Scan for the cell matching the given text and deliver its (x, y) coordinate at center. 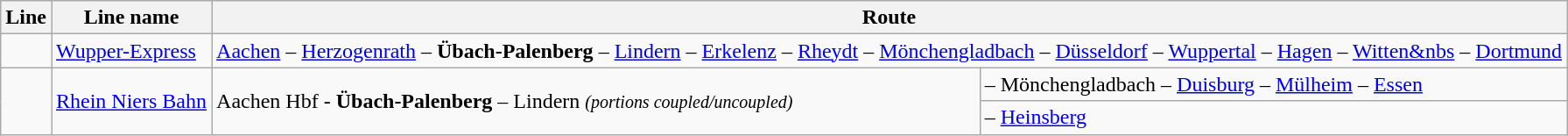
Route (889, 18)
Line (26, 18)
Rhein Niers Bahn (131, 101)
– Mönchengladbach – Duisburg – Mülheim – Essen (1273, 84)
Aachen Hbf - Übach-Palenberg – Lindern (portions coupled/uncoupled) (596, 101)
Wupper-Express (131, 51)
Line name (131, 18)
Aachen – Herzogenrath – Übach-Palenberg – Lindern – Erkelenz – Rheydt – Mönchengladbach – Düsseldorf – Wuppertal – Hagen – Witten&nbs – Dortmund (889, 51)
– Heinsberg (1273, 118)
